Capture the cell that displays the provided text and extract its (X, Y) central coordinate. 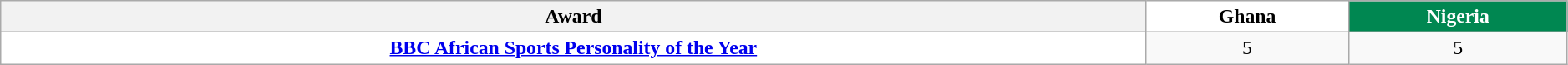
Ghana (1247, 17)
Nigeria (1458, 17)
Award (573, 17)
BBC African Sports Personality of the Year (573, 48)
